Capture the cell that displays the provided text and extract its (X, Y) central coordinate. 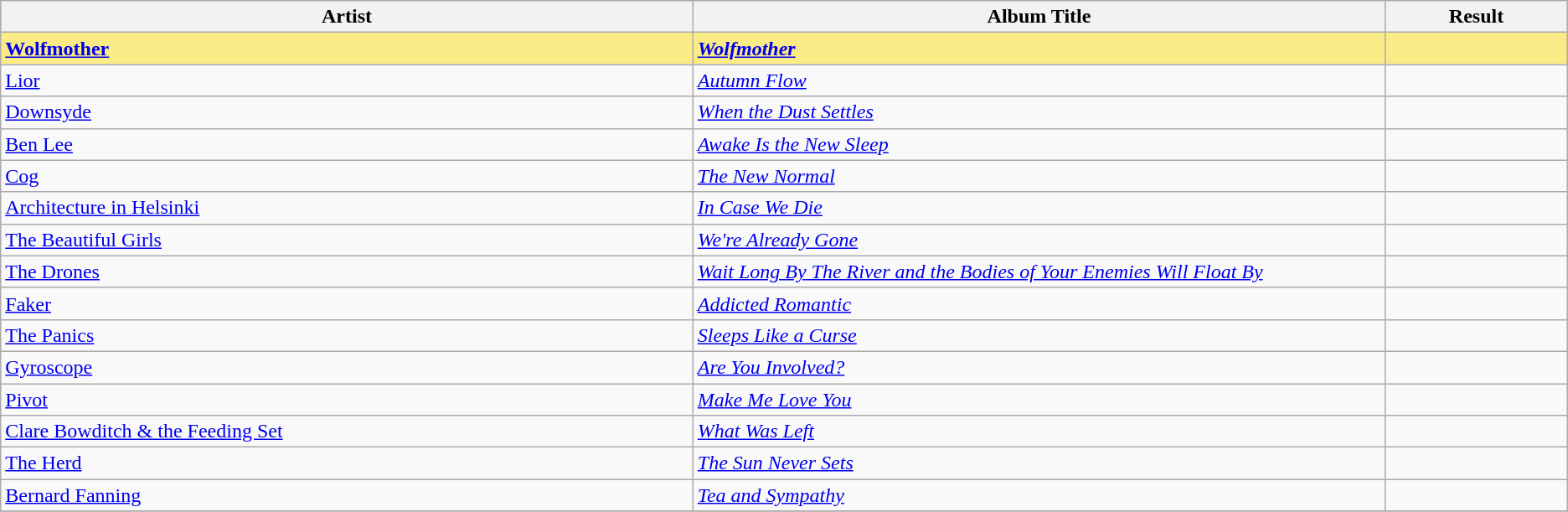
In Case We Die (1039, 208)
Wait Long By The River and the Bodies of Your Enemies Will Float By (1039, 272)
Pivot (347, 400)
Bernard Fanning (347, 495)
Gyroscope (347, 367)
The New Normal (1039, 176)
The Drones (347, 272)
Album Title (1039, 17)
Artist (347, 17)
Cog (347, 176)
The Panics (347, 335)
Faker (347, 303)
Awake Is the New Sleep (1039, 144)
Ben Lee (347, 144)
The Beautiful Girls (347, 240)
Lior (347, 80)
What Was Left (1039, 432)
Clare Bowditch & the Feeding Set (347, 432)
Addicted Romantic (1039, 303)
Result (1477, 17)
Are You Involved? (1039, 367)
Tea and Sympathy (1039, 495)
Autumn Flow (1039, 80)
Architecture in Helsinki (347, 208)
We're Already Gone (1039, 240)
When the Dust Settles (1039, 112)
The Sun Never Sets (1039, 463)
The Herd (347, 463)
Make Me Love You (1039, 400)
Sleeps Like a Curse (1039, 335)
Downsyde (347, 112)
